Pinpoint the cell where the given text exists, returning its (X, Y) midpoint coordinate. 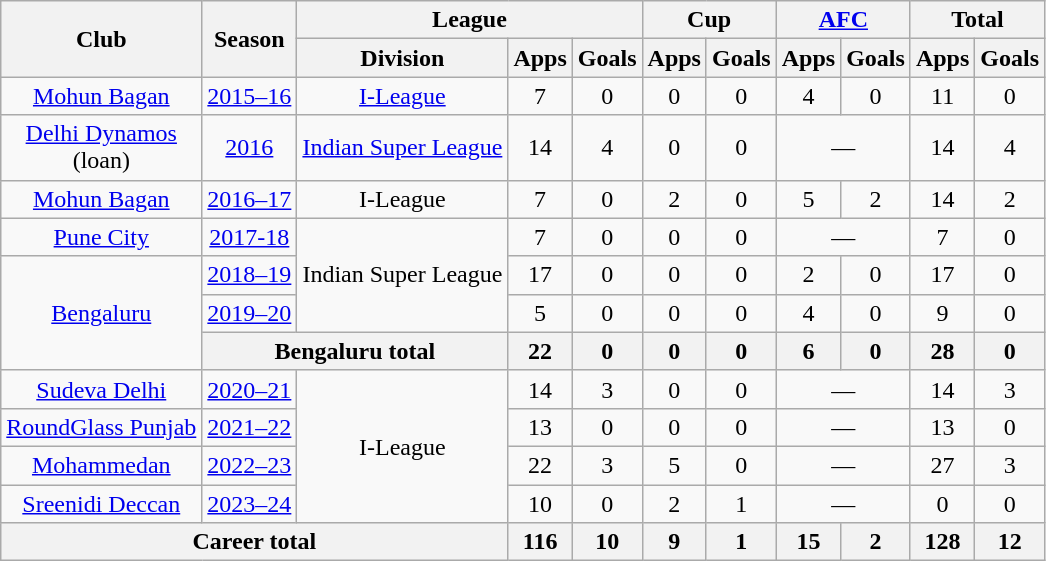
Division (402, 58)
116 (540, 542)
Sudeva Delhi (102, 389)
11 (942, 96)
Pune City (102, 237)
2017-18 (250, 237)
2020–21 (250, 389)
2021–22 (250, 427)
128 (942, 542)
Season (250, 39)
RoundGlass Punjab (102, 427)
Bengaluru total (355, 351)
2016–17 (250, 199)
Cup (709, 20)
2016 (250, 148)
Total (977, 20)
2018–19 (250, 275)
15 (808, 542)
Mohammedan (102, 465)
28 (942, 351)
Delhi Dynamos (loan) (102, 148)
6 (808, 351)
Bengaluru (102, 313)
2015–16 (250, 96)
27 (942, 465)
Sreenidi Deccan (102, 503)
2022–23 (250, 465)
Club (102, 39)
2023–24 (250, 503)
AFC (843, 20)
12 (1010, 542)
Career total (254, 542)
League (470, 20)
2019–20 (250, 313)
